Pinpoint the cell where the given text exists, returning its (x, y) midpoint coordinate. 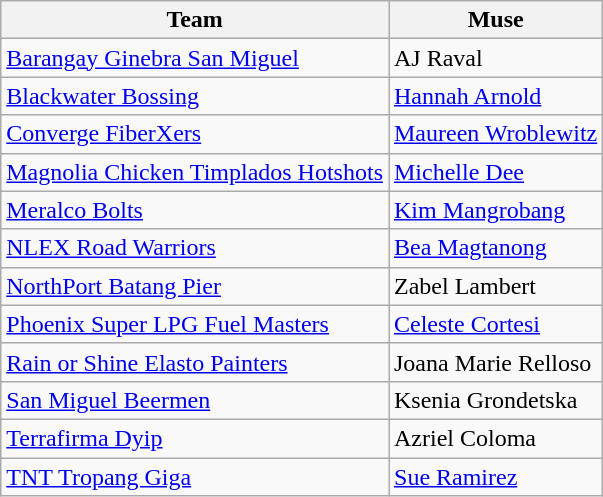
Ksenia Grondetska (495, 400)
Magnolia Chicken Timplados Hotshots (195, 172)
San Miguel Beermen (195, 400)
Kim Mangrobang (495, 210)
Barangay Ginebra San Miguel (195, 58)
Sue Ramirez (495, 477)
Michelle Dee (495, 172)
Team (195, 20)
AJ Raval (495, 58)
Meralco Bolts (195, 210)
Hannah Arnold (495, 96)
Maureen Wroblewitz (495, 134)
NorthPort Batang Pier (195, 286)
Joana Marie Relloso (495, 362)
Phoenix Super LPG Fuel Masters (195, 324)
Muse (495, 20)
Celeste Cortesi (495, 324)
Bea Magtanong (495, 248)
NLEX Road Warriors (195, 248)
Zabel Lambert (495, 286)
Blackwater Bossing (195, 96)
Converge FiberXers (195, 134)
Rain or Shine Elasto Painters (195, 362)
Terrafirma Dyip (195, 438)
TNT Tropang Giga (195, 477)
Azriel Coloma (495, 438)
